Search for the cell housing the specified text and yield its [x, y] center coordinate. 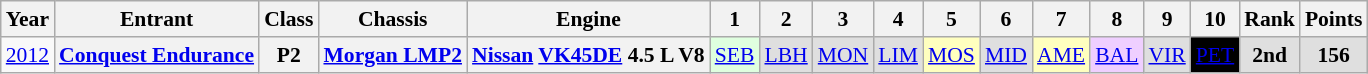
MID [1006, 55]
Entrant [156, 19]
Year [28, 19]
2012 [28, 55]
Rank [1270, 19]
PET [1216, 55]
Class [288, 19]
3 [844, 19]
8 [1116, 19]
156 [1334, 55]
P2 [288, 55]
7 [1061, 19]
5 [952, 19]
6 [1006, 19]
9 [1166, 19]
VIR [1166, 55]
10 [1216, 19]
2nd [1270, 55]
1 [735, 19]
BAL [1116, 55]
2 [786, 19]
LIM [898, 55]
SEB [735, 55]
Engine [588, 19]
4 [898, 19]
Nissan VK45DE 4.5 L V8 [588, 55]
Chassis [392, 19]
Points [1334, 19]
MOS [952, 55]
MON [844, 55]
Morgan LMP2 [392, 55]
LBH [786, 55]
Conquest Endurance [156, 55]
AME [1061, 55]
